Search for the cell housing the specified text and yield its [x, y] center coordinate. 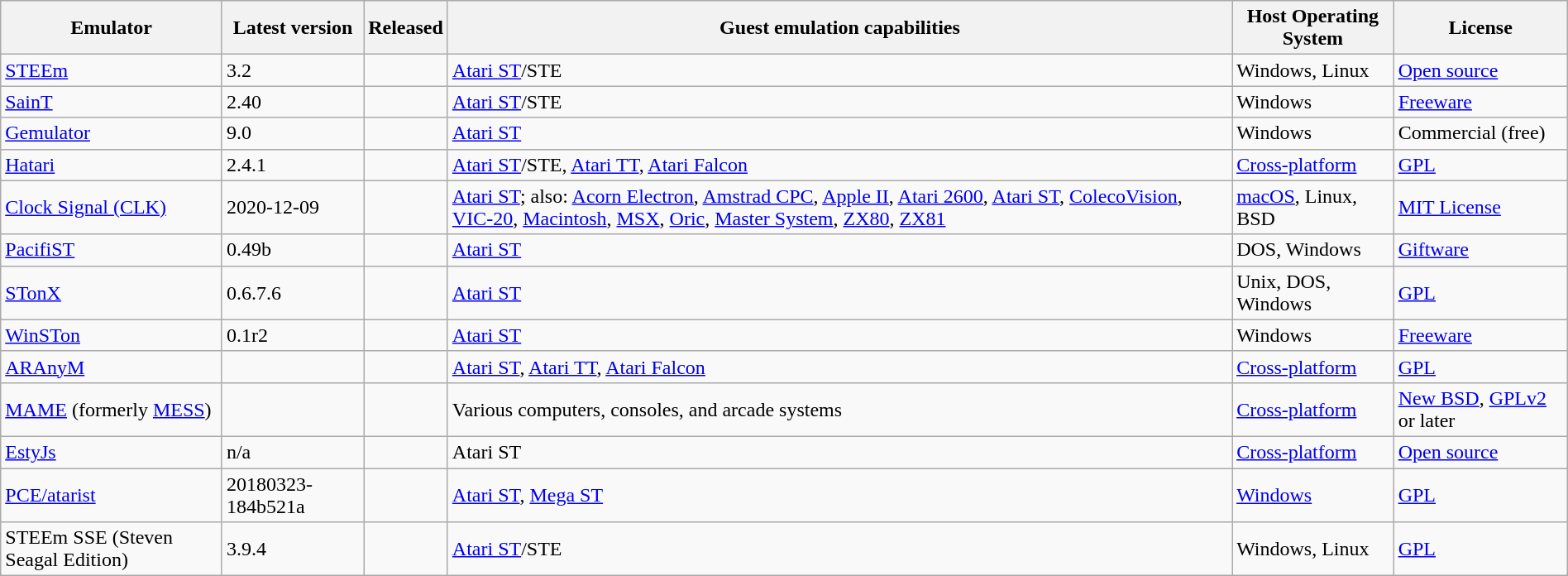
3.9.4 [293, 550]
Atari ST/STE, Atari TT, Atari Falcon [839, 165]
0.49b [293, 250]
0.6.7.6 [293, 293]
License [1480, 28]
PCE/atarist [112, 495]
MIT License [1480, 207]
Clock Signal (CLK) [112, 207]
Unix, DOS, Windows [1313, 293]
STEEm SSE (Steven Seagal Edition) [112, 550]
2.40 [293, 102]
STEEm [112, 70]
0.1r2 [293, 335]
SainT [112, 102]
Atari ST, Atari TT, Atari Falcon [839, 367]
Guest emulation capabilities [839, 28]
Latest version [293, 28]
EstyJs [112, 452]
Gemulator [112, 133]
Emulator [112, 28]
Atari ST; also: Acorn Electron, Amstrad CPC, Apple II, Atari 2600, Atari ST, ColecoVision, VIC-20, Macintosh, MSX, Oric, Master System, ZX80, ZX81 [839, 207]
Giftware [1480, 250]
Atari ST, Mega ST [839, 495]
PacifiST [112, 250]
Hatari [112, 165]
n/a [293, 452]
Host Operating System [1313, 28]
Commercial (free) [1480, 133]
DOS, Windows [1313, 250]
9.0 [293, 133]
2.4.1 [293, 165]
Released [406, 28]
3.2 [293, 70]
MAME (formerly MESS) [112, 409]
20180323-184b521a [293, 495]
WinSTon [112, 335]
ARAnyM [112, 367]
New BSD, GPLv2 or later [1480, 409]
STonX [112, 293]
Various computers, consoles, and arcade systems [839, 409]
macOS, Linux, BSD [1313, 207]
2020-12-09 [293, 207]
